For the text-containing cell, return its midpoint in [x, y] coordinate format. 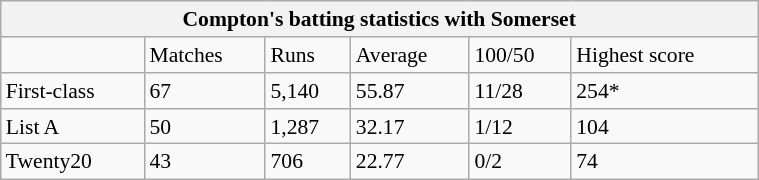
First-class [73, 91]
5,140 [308, 91]
32.17 [410, 126]
50 [204, 126]
Highest score [664, 55]
43 [204, 162]
Average [410, 55]
11/28 [520, 91]
Twenty20 [73, 162]
67 [204, 91]
Compton's batting statistics with Somerset [380, 19]
706 [308, 162]
74 [664, 162]
55.87 [410, 91]
0/2 [520, 162]
254* [664, 91]
List A [73, 126]
104 [664, 126]
22.77 [410, 162]
100/50 [520, 55]
Runs [308, 55]
Matches [204, 55]
1,287 [308, 126]
1/12 [520, 126]
